Provide the (X, Y) coordinate of the cell's center where the given text is located.  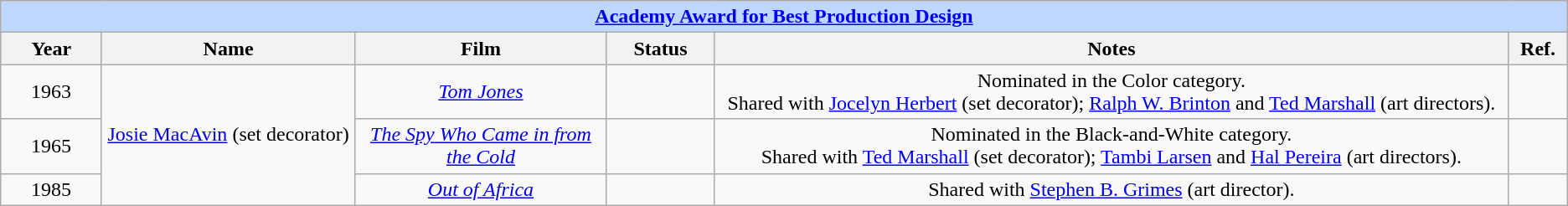
Tom Jones (481, 92)
1965 (52, 146)
Josie MacAvin (set decorator) (228, 135)
Status (660, 49)
Shared with Stephen B. Grimes (art director). (1112, 189)
Out of Africa (481, 189)
Year (52, 49)
Name (228, 49)
Academy Award for Best Production Design (784, 17)
The Spy Who Came in from the Cold (481, 146)
1963 (52, 92)
Notes (1112, 49)
Ref. (1538, 49)
Nominated in the Black-and-White category. Shared with Ted Marshall (set decorator); Tambi Larsen and Hal Pereira (art directors). (1112, 146)
Film (481, 49)
1985 (52, 189)
Nominated in the Color category. Shared with Jocelyn Herbert (set decorator); Ralph W. Brinton and Ted Marshall (art directors). (1112, 92)
